Output the (x, y) coordinate of the center of the cell containing the given text.  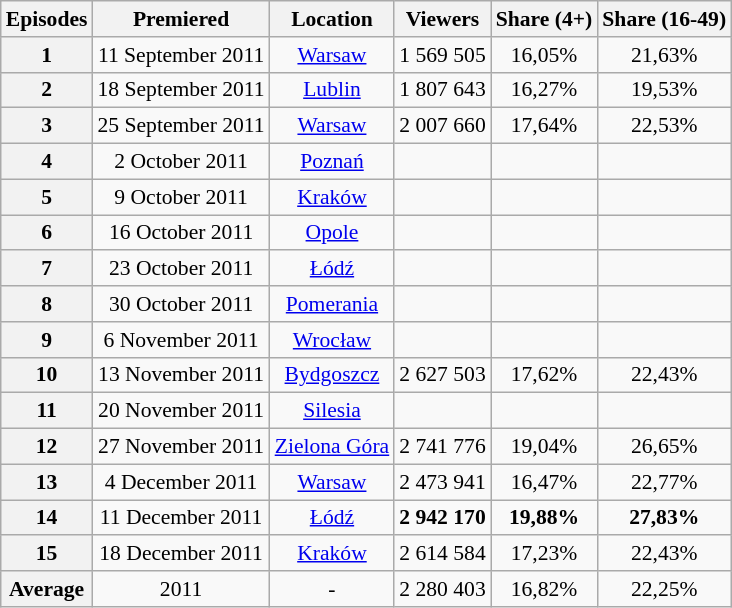
6 (47, 233)
Share (16-49) (664, 19)
Opole (332, 233)
1 569 505 (442, 55)
17,62% (544, 375)
Location (332, 19)
26,65% (664, 447)
18 December 2011 (180, 554)
2 614 584 (442, 554)
22,25% (664, 589)
Bydgoszcz (332, 375)
1 (47, 55)
Premiered (180, 19)
Viewers (442, 19)
23 October 2011 (180, 269)
16,47% (544, 482)
22,77% (664, 482)
10 (47, 375)
16,05% (544, 55)
1 807 643 (442, 90)
14 (47, 518)
2 627 503 (442, 375)
9 (47, 340)
2 280 403 (442, 589)
4 December 2011 (180, 482)
27 November 2011 (180, 447)
16,82% (544, 589)
27,83% (664, 518)
Share (4+) (544, 19)
Pomerania (332, 304)
12 (47, 447)
3 (47, 126)
Poznań (332, 162)
2011 (180, 589)
2 942 170 (442, 518)
19,53% (664, 90)
2 007 660 (442, 126)
2 473 941 (442, 482)
25 September 2011 (180, 126)
6 November 2011 (180, 340)
2 741 776 (442, 447)
8 (47, 304)
13 (47, 482)
20 November 2011 (180, 411)
11 (47, 411)
Zielona Góra (332, 447)
5 (47, 197)
- (332, 589)
9 October 2011 (180, 197)
Episodes (47, 19)
21,63% (664, 55)
11 December 2011 (180, 518)
22,53% (664, 126)
4 (47, 162)
16 October 2011 (180, 233)
Wrocław (332, 340)
2 (47, 90)
18 September 2011 (180, 90)
13 November 2011 (180, 375)
17,23% (544, 554)
2 October 2011 (180, 162)
11 September 2011 (180, 55)
19,04% (544, 447)
19,88% (544, 518)
7 (47, 269)
30 October 2011 (180, 304)
15 (47, 554)
Average (47, 589)
Lublin (332, 90)
16,27% (544, 90)
17,64% (544, 126)
Silesia (332, 411)
